Return the (X, Y) coordinate for the center point of the cell that contains the specified text.  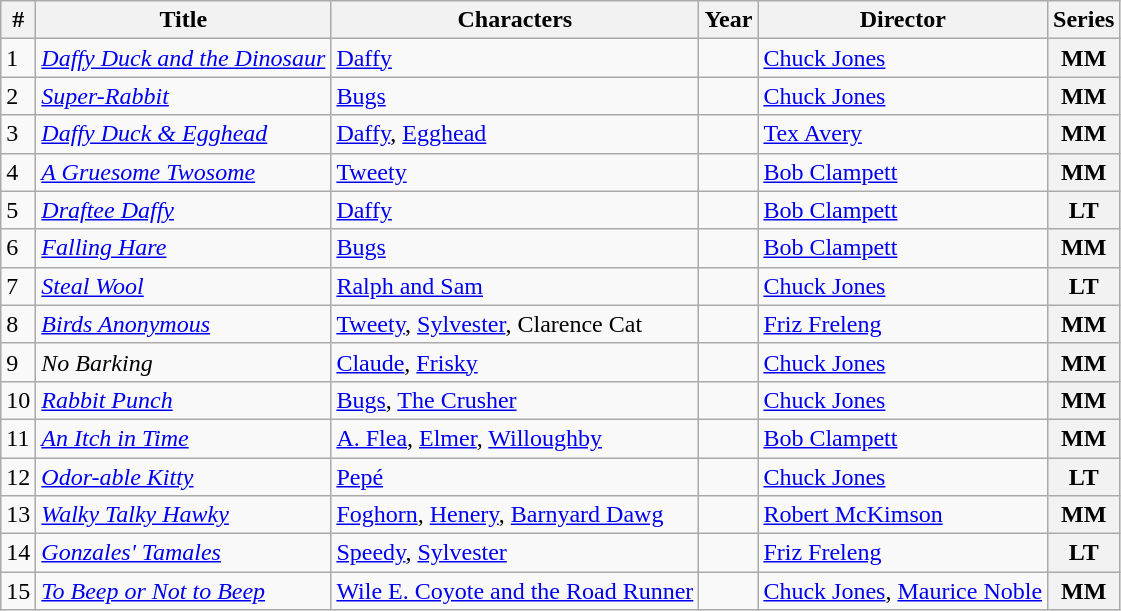
Birds Anonymous (184, 324)
# (18, 20)
Series (1084, 20)
Odor-able Kitty (184, 477)
6 (18, 248)
Pepé (515, 477)
Foghorn, Henery, Barnyard Dawg (515, 515)
2 (18, 96)
Characters (515, 20)
Robert McKimson (903, 515)
8 (18, 324)
Wile E. Coyote and the Road Runner (515, 591)
11 (18, 438)
No Barking (184, 362)
4 (18, 172)
14 (18, 553)
Chuck Jones, Maurice Noble (903, 591)
To Beep or Not to Beep (184, 591)
Tweety, Sylvester, Clarence Cat (515, 324)
Speedy, Sylvester (515, 553)
Draftee Daffy (184, 210)
Daffy Duck & Egghead (184, 134)
15 (18, 591)
Tex Avery (903, 134)
Ralph and Sam (515, 286)
10 (18, 400)
13 (18, 515)
Rabbit Punch (184, 400)
1 (18, 58)
Falling Hare (184, 248)
A. Flea, Elmer, Willoughby (515, 438)
Daffy, Egghead (515, 134)
7 (18, 286)
Title (184, 20)
An Itch in Time (184, 438)
Year (728, 20)
Steal Wool (184, 286)
Gonzales' Tamales (184, 553)
12 (18, 477)
Tweety (515, 172)
9 (18, 362)
Walky Talky Hawky (184, 515)
5 (18, 210)
Claude, Frisky (515, 362)
Super-Rabbit (184, 96)
Bugs, The Crusher (515, 400)
Director (903, 20)
Daffy Duck and the Dinosaur (184, 58)
3 (18, 134)
A Gruesome Twosome (184, 172)
